Locate the cell with the specified text and output its (X, Y) center coordinate. 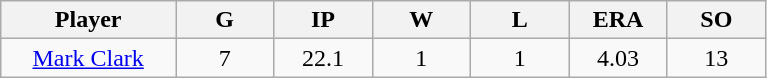
W (421, 20)
13 (716, 58)
Player (88, 20)
7 (225, 58)
SO (716, 20)
22.1 (323, 58)
ERA (618, 20)
IP (323, 20)
Mark Clark (88, 58)
4.03 (618, 58)
G (225, 20)
L (520, 20)
